Determine the [X, Y] coordinate at the center of the cell enclosing the given text.  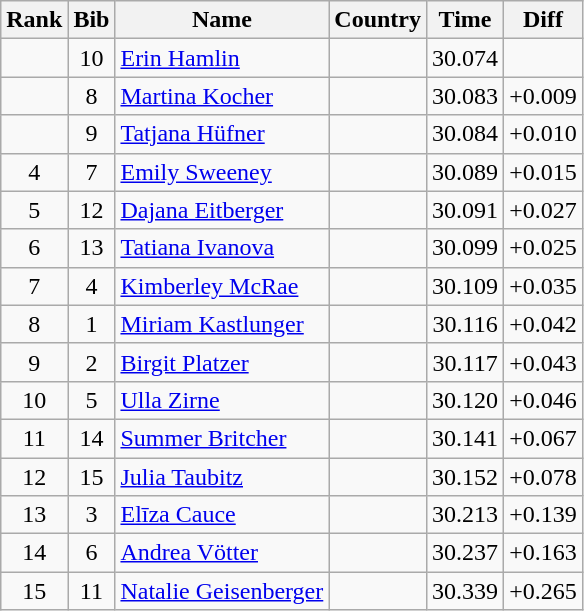
+0.265 [544, 591]
30.091 [466, 210]
30.083 [466, 96]
Martina Kocher [222, 96]
Diff [544, 20]
+0.010 [544, 134]
2 [92, 362]
Erin Hamlin [222, 58]
Emily Sweeney [222, 172]
+0.139 [544, 515]
30.116 [466, 324]
30.237 [466, 553]
Name [222, 20]
1 [92, 324]
Birgit Platzer [222, 362]
+0.025 [544, 248]
30.089 [466, 172]
Andrea Vötter [222, 553]
30.141 [466, 438]
30.117 [466, 362]
Natalie Geisenberger [222, 591]
30.213 [466, 515]
Country [378, 20]
30.339 [466, 591]
+0.027 [544, 210]
30.099 [466, 248]
Julia Taubitz [222, 477]
Summer Britcher [222, 438]
Tatjana Hüfner [222, 134]
Dajana Eitberger [222, 210]
+0.043 [544, 362]
+0.078 [544, 477]
30.074 [466, 58]
Kimberley McRae [222, 286]
Tatiana Ivanova [222, 248]
+0.042 [544, 324]
30.084 [466, 134]
30.152 [466, 477]
30.109 [466, 286]
+0.163 [544, 553]
+0.015 [544, 172]
+0.046 [544, 400]
+0.067 [544, 438]
Ulla Zirne [222, 400]
3 [92, 515]
30.120 [466, 400]
+0.009 [544, 96]
Rank [34, 20]
Time [466, 20]
Bib [92, 20]
+0.035 [544, 286]
Elīza Cauce [222, 515]
Miriam Kastlunger [222, 324]
